Capture the cell that displays the provided text and extract its (X, Y) central coordinate. 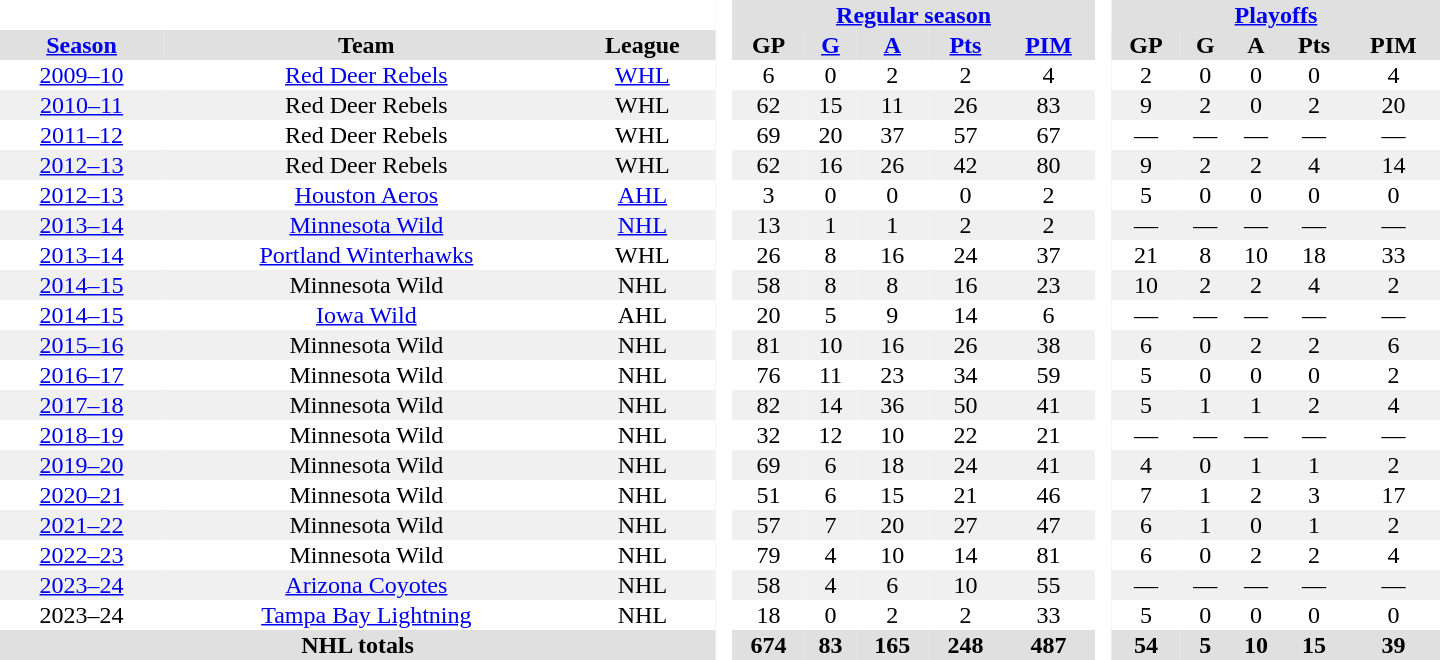
165 (892, 645)
82 (768, 405)
2015–16 (82, 345)
2018–19 (82, 435)
Playoffs (1276, 15)
674 (768, 645)
Iowa Wild (366, 315)
50 (966, 405)
51 (768, 495)
27 (966, 525)
League (643, 45)
17 (1394, 495)
Arizona Coyotes (366, 585)
59 (1048, 375)
2017–18 (82, 405)
54 (1146, 645)
2022–23 (82, 555)
79 (768, 555)
80 (1048, 165)
67 (1048, 135)
2019–20 (82, 465)
32 (768, 435)
42 (966, 165)
Regular season (914, 15)
36 (892, 405)
NHL totals (358, 645)
34 (966, 375)
13 (768, 225)
Team (366, 45)
38 (1048, 345)
22 (966, 435)
Portland Winterhawks (366, 255)
248 (966, 645)
55 (1048, 585)
2010–11 (82, 105)
2021–22 (82, 525)
2020–21 (82, 495)
39 (1394, 645)
12 (830, 435)
2016–17 (82, 375)
2011–12 (82, 135)
76 (768, 375)
2009–10 (82, 75)
46 (1048, 495)
Houston Aeros (366, 195)
Tampa Bay Lightning (366, 615)
47 (1048, 525)
487 (1048, 645)
Season (82, 45)
